Find where the given text appears and provide that cell's center as [x, y] coordinate. 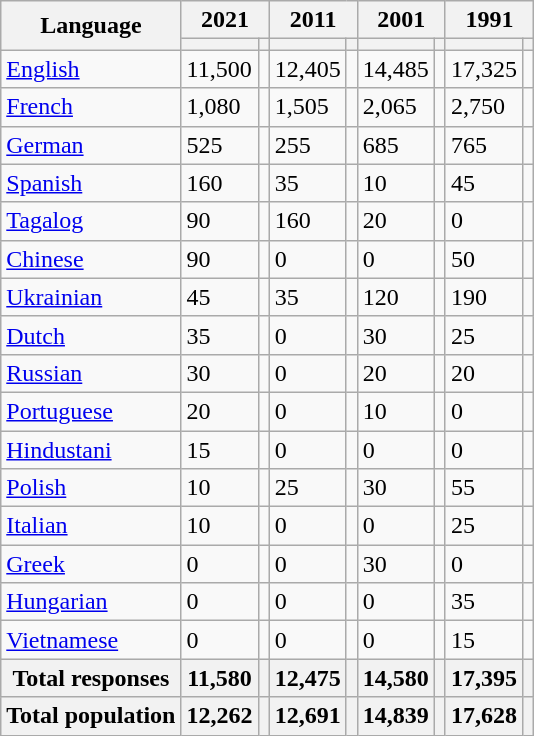
2021 [225, 20]
17,325 [484, 69]
14,485 [396, 69]
120 [396, 297]
Ukrainian [91, 297]
765 [484, 145]
Language [91, 26]
Hindustani [91, 449]
1991 [489, 20]
Greek [91, 564]
11,580 [220, 678]
14,839 [396, 716]
Tagalog [91, 221]
Polish [91, 488]
12,405 [308, 69]
Portuguese [91, 411]
2001 [401, 20]
255 [308, 145]
French [91, 107]
525 [220, 145]
Total responses [91, 678]
Spanish [91, 183]
Hungarian [91, 602]
2,750 [484, 107]
German [91, 145]
14,580 [396, 678]
50 [484, 259]
English [91, 69]
1,505 [308, 107]
17,628 [484, 716]
12,691 [308, 716]
685 [396, 145]
190 [484, 297]
12,475 [308, 678]
12,262 [220, 716]
Total population [91, 716]
Italian [91, 526]
1,080 [220, 107]
Chinese [91, 259]
Russian [91, 373]
2011 [313, 20]
2,065 [396, 107]
Dutch [91, 335]
Vietnamese [91, 640]
17,395 [484, 678]
11,500 [220, 69]
55 [484, 488]
